From the cell containing the given text, extract its center point as [X, Y] coordinate. 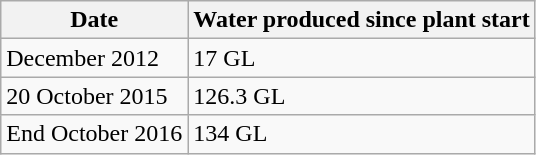
Water produced since plant start [362, 20]
17 GL [362, 58]
126.3 GL [362, 96]
End October 2016 [94, 134]
December 2012 [94, 58]
Date [94, 20]
20 October 2015 [94, 96]
134 GL [362, 134]
